From the cell containing the given text, extract its center point as [x, y] coordinate. 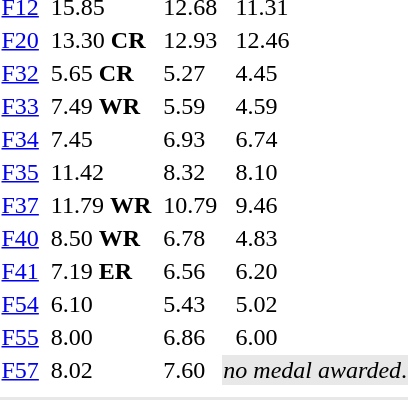
11.79 WR [100, 205]
F20 [20, 40]
5.27 [190, 73]
6.78 [190, 238]
5.59 [190, 106]
6.10 [100, 304]
F40 [20, 238]
10.79 [190, 205]
F54 [20, 304]
11.42 [100, 172]
F55 [20, 337]
6.93 [190, 139]
12.93 [190, 40]
F32 [20, 73]
8.02 [100, 370]
7.49 WR [100, 106]
13.30 CR [100, 40]
F33 [20, 106]
F37 [20, 205]
6.56 [190, 271]
F57 [20, 370]
5.65 CR [100, 73]
8.50 WR [100, 238]
F34 [20, 139]
8.32 [190, 172]
7.19 ER [100, 271]
8.00 [100, 337]
6.86 [190, 337]
F41 [20, 271]
7.60 [190, 370]
F35 [20, 172]
5.43 [190, 304]
7.45 [100, 139]
